Output the [X, Y] coordinate of the center of the cell containing the given text.  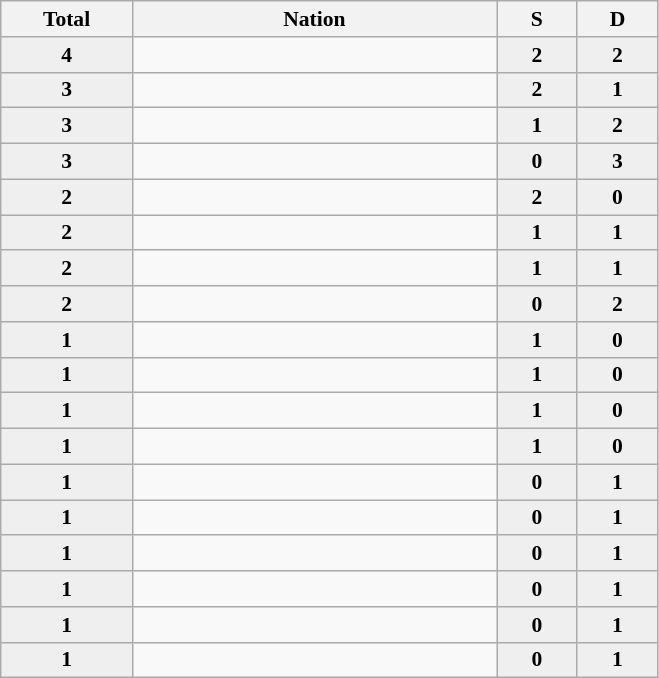
D [618, 19]
Total [67, 19]
Nation [314, 19]
4 [67, 55]
S [536, 19]
